Search for the cell housing the specified text and yield its (X, Y) center coordinate. 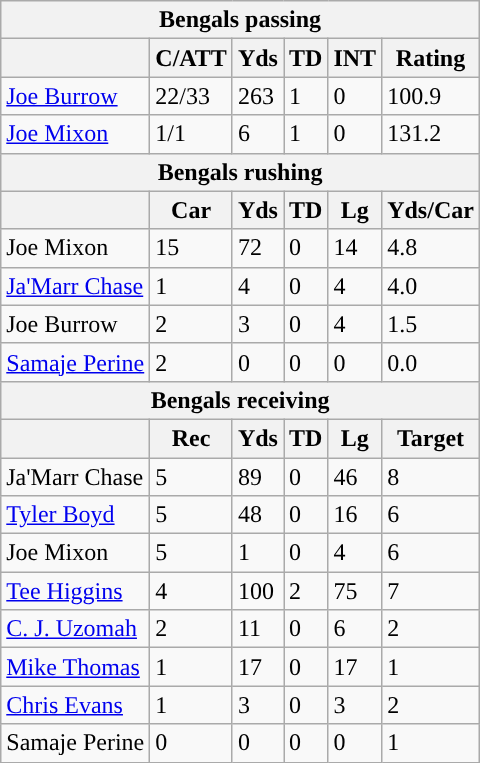
4.8 (431, 248)
100 (258, 591)
22/33 (192, 96)
8 (431, 477)
263 (258, 96)
46 (355, 477)
7 (431, 591)
Yds/Car (431, 210)
Mike Thomas (76, 667)
131.2 (431, 134)
0.0 (431, 362)
100.9 (431, 96)
Tee Higgins (76, 591)
C/ATT (192, 58)
75 (355, 591)
14 (355, 248)
Rating (431, 58)
INT (355, 58)
48 (258, 515)
Bengals passing (240, 20)
C. J. Uzomah (76, 629)
Chris Evans (76, 705)
15 (192, 248)
72 (258, 248)
Car (192, 210)
1/1 (192, 134)
Rec (192, 438)
16 (355, 515)
Bengals receiving (240, 400)
1.5 (431, 324)
Tyler Boyd (76, 515)
89 (258, 477)
Bengals rushing (240, 172)
Target (431, 438)
4.0 (431, 286)
11 (258, 629)
